Output the [x, y] coordinate of the center of the cell containing the given text.  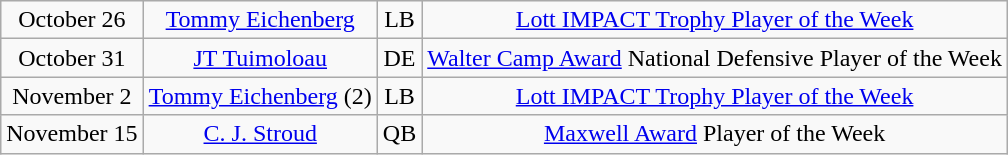
Walter Camp Award National Defensive Player of the Week [715, 58]
C. J. Stroud [260, 134]
October 31 [72, 58]
QB [399, 134]
November 2 [72, 96]
Tommy Eichenberg (2) [260, 96]
November 15 [72, 134]
October 26 [72, 20]
JT Tuimoloau [260, 58]
Maxwell Award Player of the Week [715, 134]
DE [399, 58]
Tommy Eichenberg [260, 20]
